Pinpoint the cell where the given text exists, returning its [x, y] midpoint coordinate. 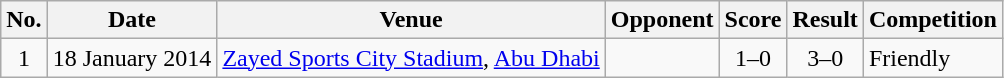
18 January 2014 [132, 58]
Opponent [662, 20]
1–0 [753, 58]
Competition [932, 20]
Zayed Sports City Stadium, Abu Dhabi [411, 58]
Friendly [932, 58]
Result [825, 20]
Date [132, 20]
No. [24, 20]
Venue [411, 20]
Score [753, 20]
1 [24, 58]
3–0 [825, 58]
